Determine the [x, y] coordinate at the center of the cell enclosing the given text.  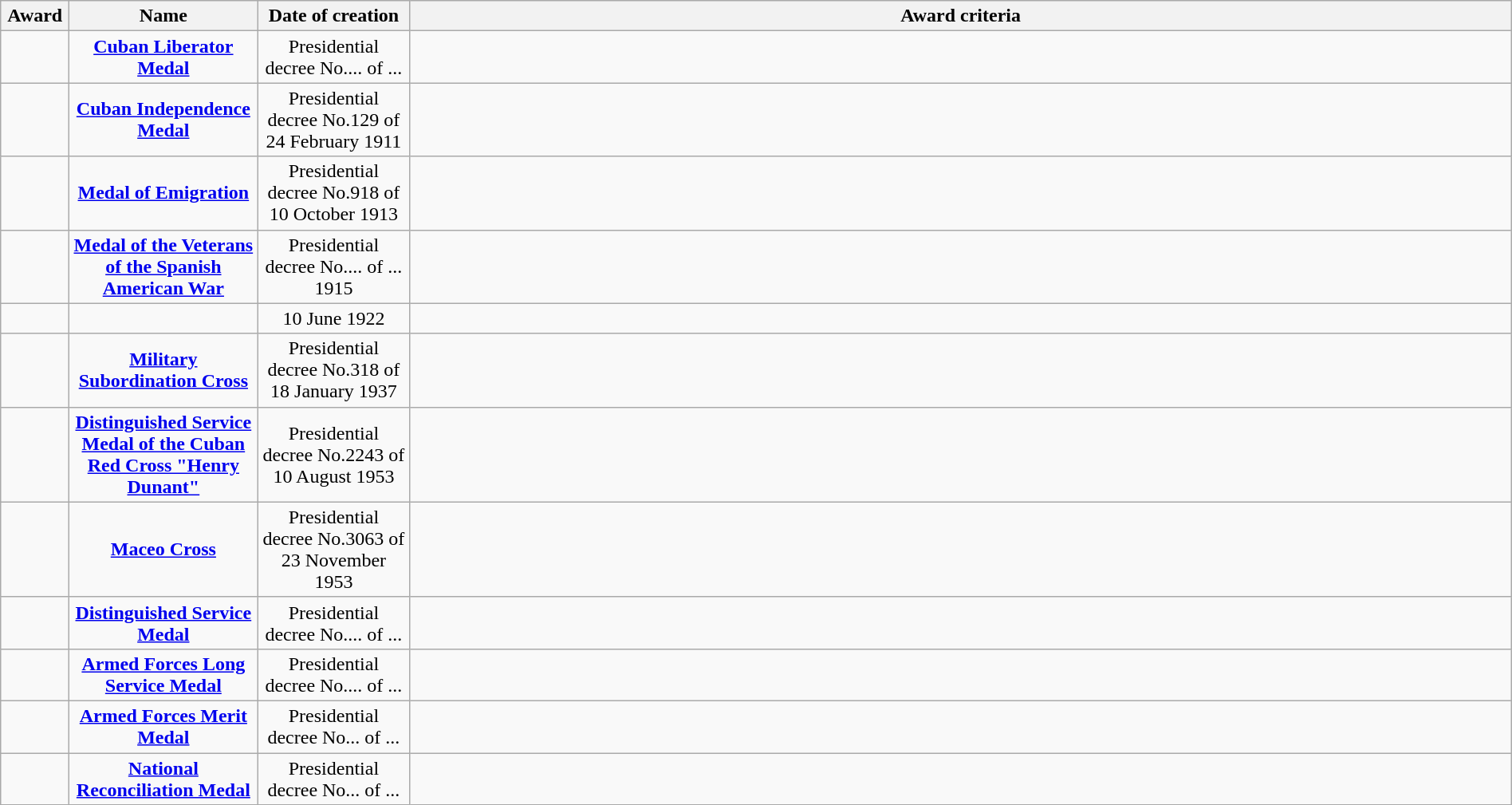
Presidential decree No.3063 of 23 November 1953 [333, 549]
National Reconciliation Medal [163, 779]
Armed Forces Long Service Medal [163, 675]
Armed Forces Merit Medal [163, 726]
Award criteria [960, 16]
Medal of Emigration [163, 193]
Presidential decree No.... of ... 1915 [333, 266]
Presidential decree No.918 of 10 October 1913 [333, 193]
Medal of the Veterans of the Spanish American War [163, 266]
Cuban Liberator Medal [163, 57]
Presidential decree No.318 of 18 January 1937 [333, 370]
Presidential decree No.129 of 24 February 1911 [333, 120]
Cuban Independence Medal [163, 120]
Name [163, 16]
10 June 1922 [333, 318]
Date of creation [333, 16]
Maceo Cross [163, 549]
Military Subordination Cross [163, 370]
Distinguished Service Medal [163, 622]
Presidential decree No.2243 of 10 August 1953 [333, 455]
Distinguished Service Medal of the Cuban Red Cross "Henry Dunant" [163, 455]
Award [35, 16]
